Detect which cell encompasses the target text, then output its [X, Y] center coordinate. 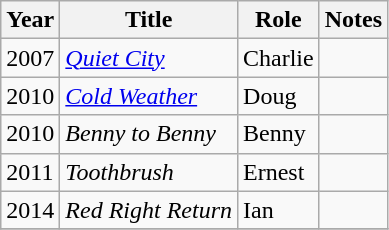
2014 [30, 210]
Toothbrush [149, 172]
Quiet City [149, 58]
Year [30, 20]
Doug [279, 96]
Benny [279, 134]
Role [279, 20]
Title [149, 20]
2007 [30, 58]
Benny to Benny [149, 134]
Red Right Return [149, 210]
Charlie [279, 58]
2011 [30, 172]
Notes [353, 20]
Cold Weather [149, 96]
Ian [279, 210]
Ernest [279, 172]
